Search for the cell housing the specified text and yield its (x, y) center coordinate. 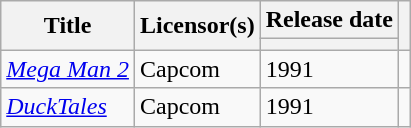
Licensor(s) (197, 26)
DuckTales (68, 107)
Title (68, 26)
Release date (329, 20)
Mega Man 2 (68, 69)
